Search for the cell housing the specified text and yield its (X, Y) center coordinate. 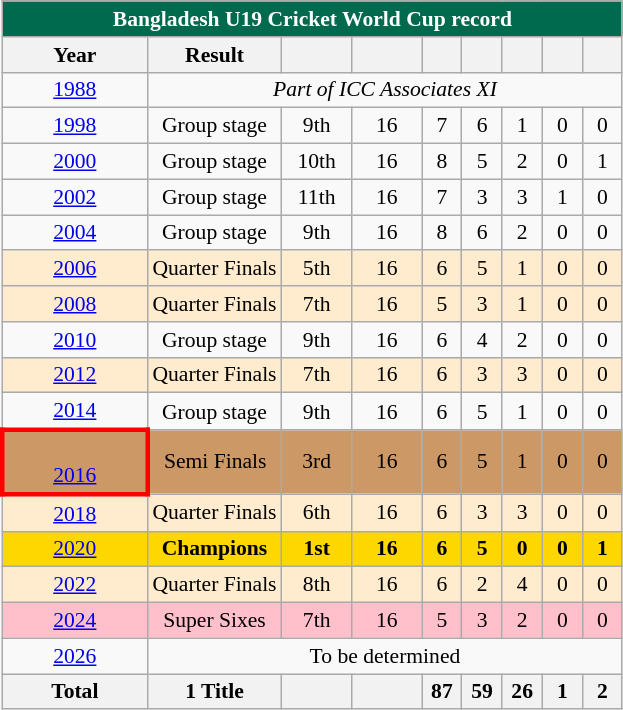
8th (317, 585)
1998 (74, 126)
2008 (74, 304)
1 Title (214, 692)
2026 (74, 656)
Super Sixes (214, 621)
1988 (74, 90)
2018 (74, 512)
11th (317, 197)
2020 (74, 549)
Bangladesh U19 Cricket World Cup record (312, 19)
1st (317, 549)
26 (522, 692)
87 (442, 692)
2006 (74, 269)
Part of ICC Associates XI (384, 90)
Year (74, 55)
2004 (74, 233)
3rd (317, 462)
2010 (74, 340)
2012 (74, 375)
2000 (74, 162)
Semi Finals (214, 462)
Total (74, 692)
5th (317, 269)
2016 (74, 462)
59 (482, 692)
Champions (214, 549)
To be determined (384, 656)
Result (214, 55)
2022 (74, 585)
2014 (74, 412)
10th (317, 162)
6th (317, 512)
2002 (74, 197)
2024 (74, 621)
